For the text-containing cell, return its midpoint in (X, Y) coordinate format. 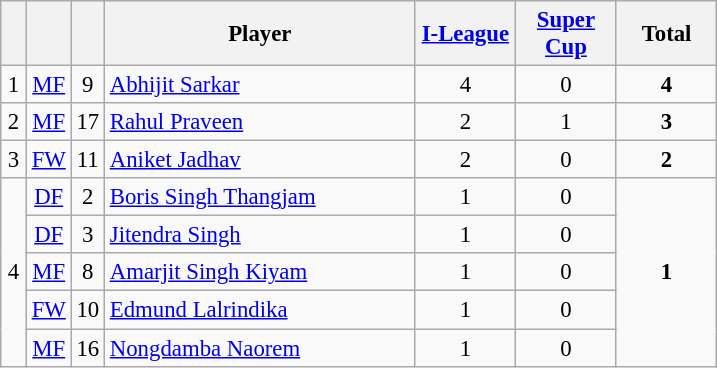
11 (88, 160)
17 (88, 122)
10 (88, 310)
Aniket Jadhav (260, 160)
9 (88, 85)
Amarjit Singh Kiyam (260, 273)
8 (88, 273)
Super Cup (566, 34)
Nongdamba Naorem (260, 348)
Boris Singh Thangjam (260, 197)
Abhijit Sarkar (260, 85)
Player (260, 34)
Rahul Praveen (260, 122)
Total (666, 34)
16 (88, 348)
Jitendra Singh (260, 235)
I-League (466, 34)
Edmund Lalrindika (260, 310)
